Extract the [x, y] coordinate from the center of the cell holding the provided text.  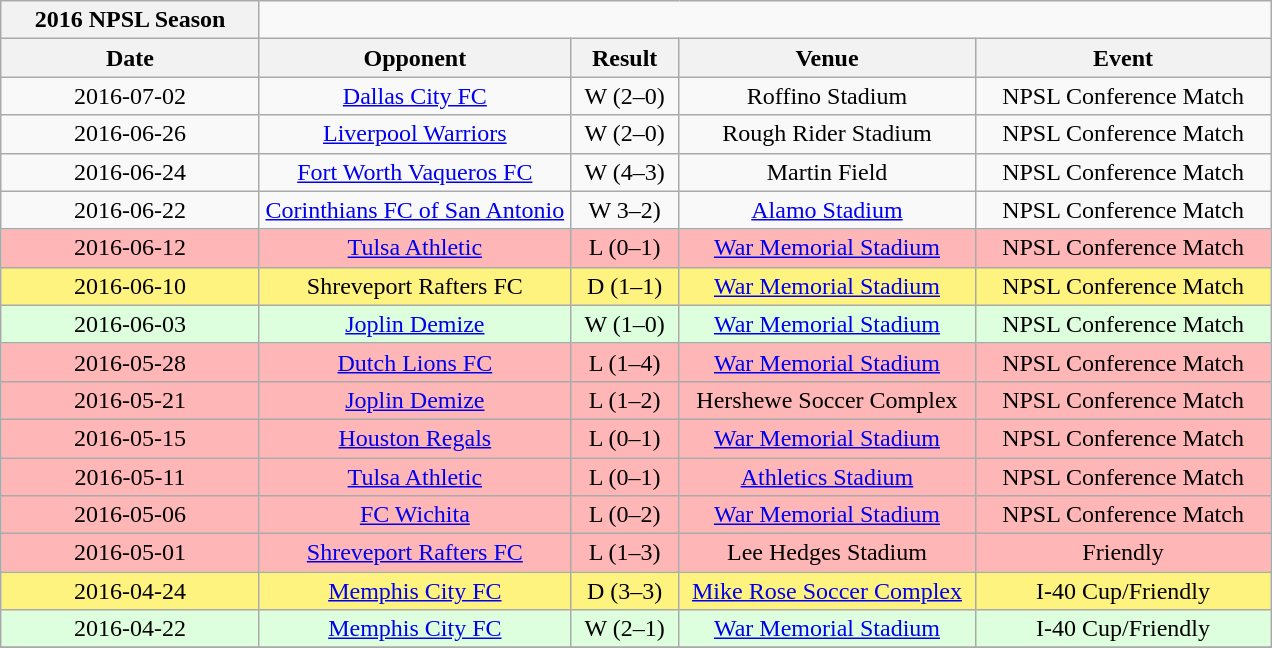
2016-06-24 [130, 172]
Opponent [414, 58]
Dallas City FC [414, 96]
Lee Hedges Stadium [827, 553]
2016-05-01 [130, 553]
2016-06-10 [130, 286]
L (0–2) [624, 515]
Martin Field [827, 172]
W (1–0) [624, 324]
2016-05-28 [130, 362]
Alamo Stadium [827, 210]
L (1–2) [624, 400]
W (2–1) [624, 629]
FC Wichita [414, 515]
W (4–3) [624, 172]
L (1–3) [624, 553]
Liverpool Warriors [414, 134]
D (1–1) [624, 286]
Date [130, 58]
Mike Rose Soccer Complex [827, 591]
Venue [827, 58]
Athletics Stadium [827, 477]
Hershewe Soccer Complex [827, 400]
Result [624, 58]
Friendly [1123, 553]
2016-05-15 [130, 438]
2016-04-24 [130, 591]
W 3–2) [624, 210]
Rough Rider Stadium [827, 134]
D (3–3) [624, 591]
2016-04-22 [130, 629]
Roffino Stadium [827, 96]
Corinthians FC of San Antonio [414, 210]
2016-07-02 [130, 96]
2016-05-06 [130, 515]
2016-05-11 [130, 477]
2016-06-12 [130, 248]
2016-06-26 [130, 134]
Fort Worth Vaqueros FC [414, 172]
L (1–4) [624, 362]
2016-05-21 [130, 400]
Dutch Lions FC [414, 362]
2016-06-22 [130, 210]
2016 NPSL Season [130, 20]
Houston Regals [414, 438]
Event [1123, 58]
2016-06-03 [130, 324]
